Return (X, Y) of the center of cell containing provided text 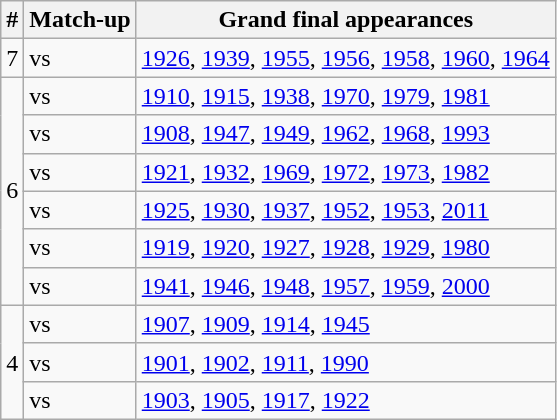
1903, 1905, 1917, 1922 (346, 400)
1908, 1947, 1949, 1962, 1968, 1993 (346, 134)
4 (12, 362)
1907, 1909, 1914, 1945 (346, 324)
1910, 1915, 1938, 1970, 1979, 1981 (346, 96)
1901, 1902, 1911, 1990 (346, 362)
1919, 1920, 1927, 1928, 1929, 1980 (346, 248)
1925, 1930, 1937, 1952, 1953, 2011 (346, 210)
# (12, 20)
6 (12, 191)
1921, 1932, 1969, 1972, 1973, 1982 (346, 172)
7 (12, 58)
1926, 1939, 1955, 1956, 1958, 1960, 1964 (346, 58)
Match-up (80, 20)
Grand final appearances (346, 20)
1941, 1946, 1948, 1957, 1959, 2000 (346, 286)
